For the text-containing cell, return its midpoint in (x, y) coordinate format. 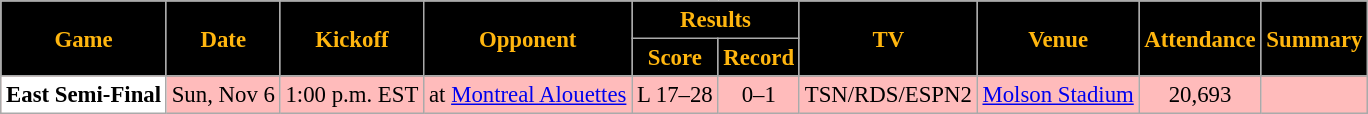
20,693 (1200, 95)
East Semi-Final (84, 95)
Date (223, 38)
0–1 (758, 95)
Attendance (1200, 38)
Score (675, 58)
TSN/RDS/ESPN2 (888, 95)
L 17–28 (675, 95)
Kickoff (352, 38)
Game (84, 38)
Summary (1314, 38)
Sun, Nov 6 (223, 95)
Molson Stadium (1058, 95)
1:00 p.m. EST (352, 95)
at Montreal Alouettes (528, 95)
Venue (1058, 38)
Record (758, 58)
Results (716, 20)
Opponent (528, 38)
TV (888, 38)
